Provide the [X, Y] coordinate of the cell's center where the given text is located.  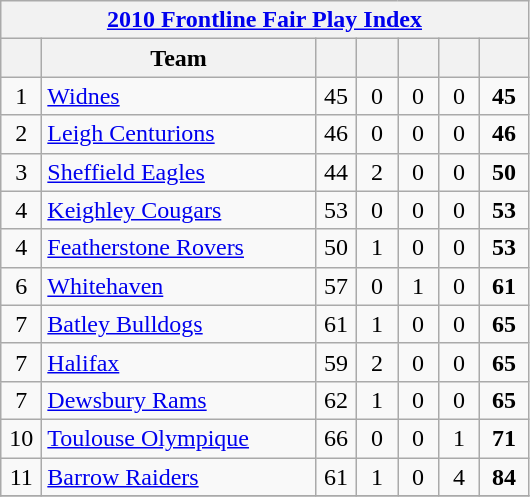
71 [504, 438]
62 [336, 400]
10 [22, 438]
66 [336, 438]
Dewsbury Rams [179, 400]
Halifax [179, 362]
3 [22, 172]
Barrow Raiders [179, 477]
44 [336, 172]
Batley Bulldogs [179, 324]
Keighley Cougars [179, 210]
59 [336, 362]
Widnes [179, 96]
Leigh Centurions [179, 134]
Team [179, 58]
57 [336, 286]
2010 Frontline Fair Play Index [264, 20]
6 [22, 286]
Toulouse Olympique [179, 438]
Featherstone Rovers [179, 248]
Whitehaven [179, 286]
Sheffield Eagles [179, 172]
84 [504, 477]
11 [22, 477]
